Capture the cell that displays the provided text and extract its (x, y) central coordinate. 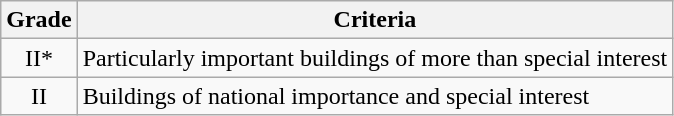
II (39, 96)
Buildings of national importance and special interest (375, 96)
Grade (39, 20)
Particularly important buildings of more than special interest (375, 58)
II* (39, 58)
Criteria (375, 20)
